For the text-containing cell, return its midpoint in (x, y) coordinate format. 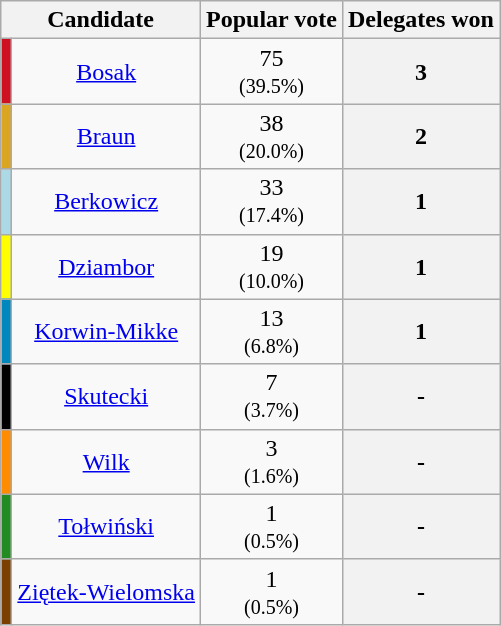
38(20.0%) (272, 136)
Candidate (101, 20)
Bosak (106, 72)
3 (420, 72)
Korwin-Mikke (106, 332)
3(1.6%) (272, 462)
Braun (106, 136)
7(3.7%) (272, 396)
Ziętek-Wielomska (106, 592)
Skutecki (106, 396)
13(6.8%) (272, 332)
Popular vote (272, 20)
Berkowicz (106, 202)
75(39.5%) (272, 72)
Tołwiński (106, 526)
Wilk (106, 462)
Delegates won (420, 20)
Dziambor (106, 266)
19(10.0%) (272, 266)
2 (420, 136)
33(17.4%) (272, 202)
